Find where the given text appears and provide that cell's center as [X, Y] coordinate. 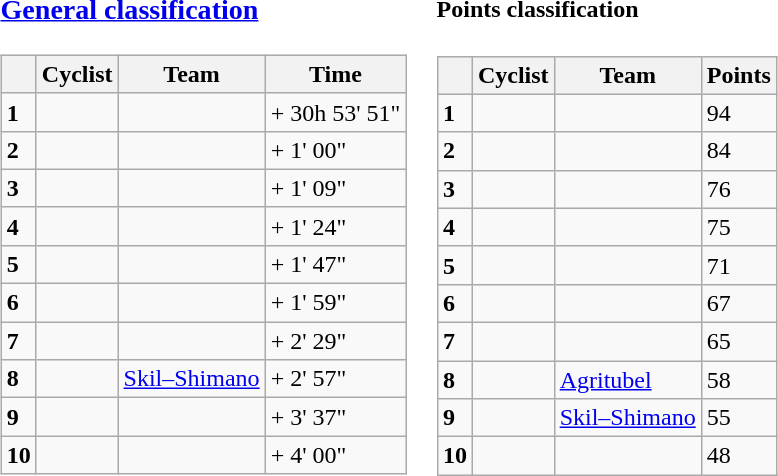
55 [738, 418]
+ 1' 24" [336, 226]
+ 1' 09" [336, 188]
+ 2' 57" [336, 379]
+ 30h 53' 51" [336, 112]
48 [738, 456]
76 [738, 189]
+ 3' 37" [336, 417]
+ 1' 00" [336, 150]
+ 4' 00" [336, 455]
67 [738, 303]
71 [738, 265]
94 [738, 113]
75 [738, 227]
84 [738, 151]
+ 1' 47" [336, 265]
65 [738, 341]
Points [738, 75]
+ 2' 29" [336, 341]
Agritubel [628, 380]
Time [336, 74]
+ 1' 59" [336, 303]
58 [738, 380]
